Locate the cell with the specified text and output its [x, y] center coordinate. 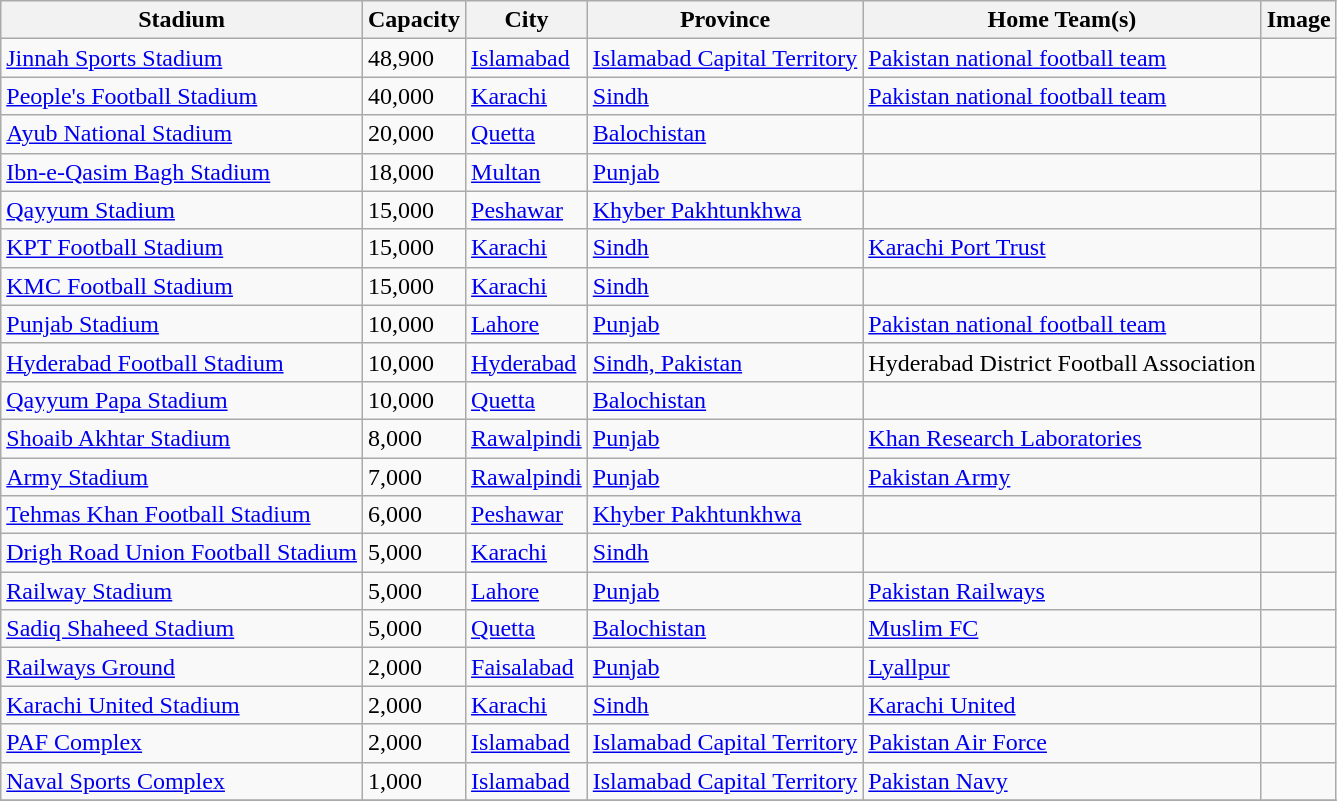
Hyderabad Football Stadium [182, 362]
Karachi United Stadium [182, 705]
PAF Complex [182, 743]
Shoaib Akhtar Stadium [182, 438]
Pakistan Railways [1062, 591]
Lyallpur [1062, 667]
Sadiq Shaheed Stadium [182, 629]
Army Stadium [182, 477]
Karachi United [1062, 705]
Qayyum Stadium [182, 210]
Naval Sports Complex [182, 781]
8,000 [414, 438]
Drigh Road Union Football Stadium [182, 553]
Pakistan Air Force [1062, 743]
7,000 [414, 477]
Sindh, Pakistan [725, 362]
Punjab Stadium [182, 324]
Ayub National Stadium [182, 134]
Province [725, 20]
Jinnah Sports Stadium [182, 58]
20,000 [414, 134]
Ibn-e-Qasim Bagh Stadium [182, 172]
Image [1298, 20]
1,000 [414, 781]
Railways Ground [182, 667]
6,000 [414, 515]
Hyderabad [527, 362]
Tehmas Khan Football Stadium [182, 515]
KPT Football Stadium [182, 248]
KMC Football Stadium [182, 286]
48,900 [414, 58]
Khan Research Laboratories [1062, 438]
Stadium [182, 20]
People's Football Stadium [182, 96]
Pakistan Navy [1062, 781]
Home Team(s) [1062, 20]
Pakistan Army [1062, 477]
40,000 [414, 96]
Karachi Port Trust [1062, 248]
18,000 [414, 172]
Faisalabad [527, 667]
Muslim FC [1062, 629]
Multan [527, 172]
Railway Stadium [182, 591]
Capacity [414, 20]
City [527, 20]
Hyderabad District Football Association [1062, 362]
Qayyum Papa Stadium [182, 400]
